Provide the (X, Y) coordinate of the cell's center where the given text is located.  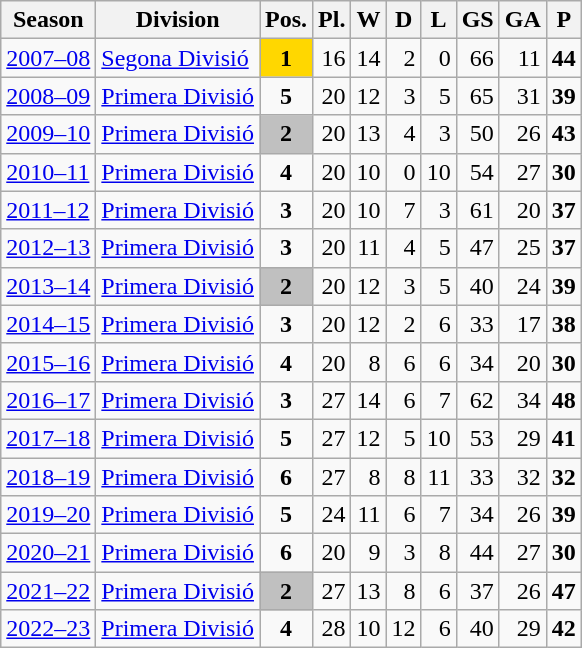
Segona Divisió (178, 58)
41 (564, 438)
2022–23 (48, 629)
2014–15 (48, 324)
2018–19 (48, 477)
31 (522, 96)
Division (178, 20)
GA (522, 20)
2010–11 (48, 172)
43 (564, 134)
65 (478, 96)
GS (478, 20)
Season (48, 20)
2021–22 (48, 591)
Pl. (332, 20)
2017–18 (48, 438)
2011–12 (48, 210)
L (438, 20)
2012–13 (48, 248)
2008–09 (48, 96)
53 (478, 438)
1 (286, 58)
66 (478, 58)
38 (564, 324)
2009–10 (48, 134)
54 (478, 172)
W (368, 20)
2020–21 (48, 553)
2019–20 (48, 515)
2007–08 (48, 58)
2013–14 (48, 286)
42 (564, 629)
2015–16 (48, 362)
P (564, 20)
50 (478, 134)
D (404, 20)
17 (522, 324)
Pos. (286, 20)
48 (564, 400)
28 (332, 629)
16 (332, 58)
9 (368, 553)
61 (478, 210)
62 (478, 400)
2016–17 (48, 400)
25 (522, 248)
